For the text-containing cell, return its midpoint in (X, Y) coordinate format. 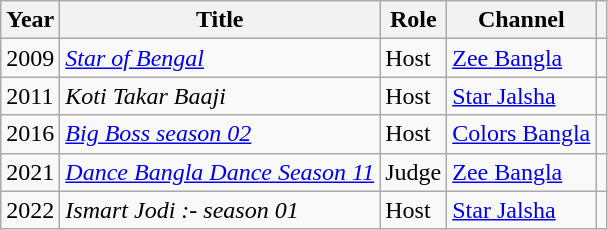
Channel (522, 20)
2021 (30, 172)
2011 (30, 96)
Big Boss season 02 (220, 134)
Dance Bangla Dance Season 11 (220, 172)
2009 (30, 58)
2016 (30, 134)
Ismart Jodi :- season 01 (220, 210)
2022 (30, 210)
Title (220, 20)
Judge (414, 172)
Role (414, 20)
Year (30, 20)
Koti Takar Baaji (220, 96)
Colors Bangla (522, 134)
Star of Bengal (220, 58)
